Extract the [X, Y] coordinate from the center of the cell holding the provided text.  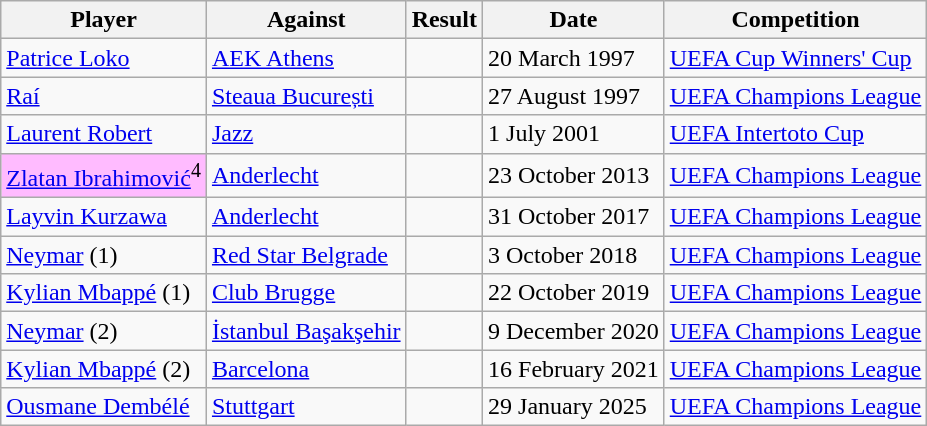
22 October 2019 [574, 293]
Jazz [306, 134]
Raí [104, 96]
Stuttgart [306, 407]
9 December 2020 [574, 331]
20 March 1997 [574, 58]
Barcelona [306, 369]
İstanbul Başakşehir [306, 331]
Ousmane Dembélé [104, 407]
Against [306, 20]
UEFA Intertoto Cup [796, 134]
1 July 2001 [574, 134]
16 February 2021 [574, 369]
AEK Athens [306, 58]
Red Star Belgrade [306, 255]
27 August 1997 [574, 96]
Neymar (2) [104, 331]
Steaua București [306, 96]
Kylian Mbappé (1) [104, 293]
3 October 2018 [574, 255]
Neymar (1) [104, 255]
31 October 2017 [574, 217]
Date [574, 20]
Club Brugge [306, 293]
Zlatan Ibrahimović4 [104, 176]
Player [104, 20]
UEFA Cup Winners' Cup [796, 58]
Result [444, 20]
Patrice Loko [104, 58]
Layvin Kurzawa [104, 217]
Kylian Mbappé (2) [104, 369]
Laurent Robert [104, 134]
Competition [796, 20]
23 October 2013 [574, 176]
29 January 2025 [574, 407]
